Determine the (x, y) coordinate at the center of the cell enclosing the given text.  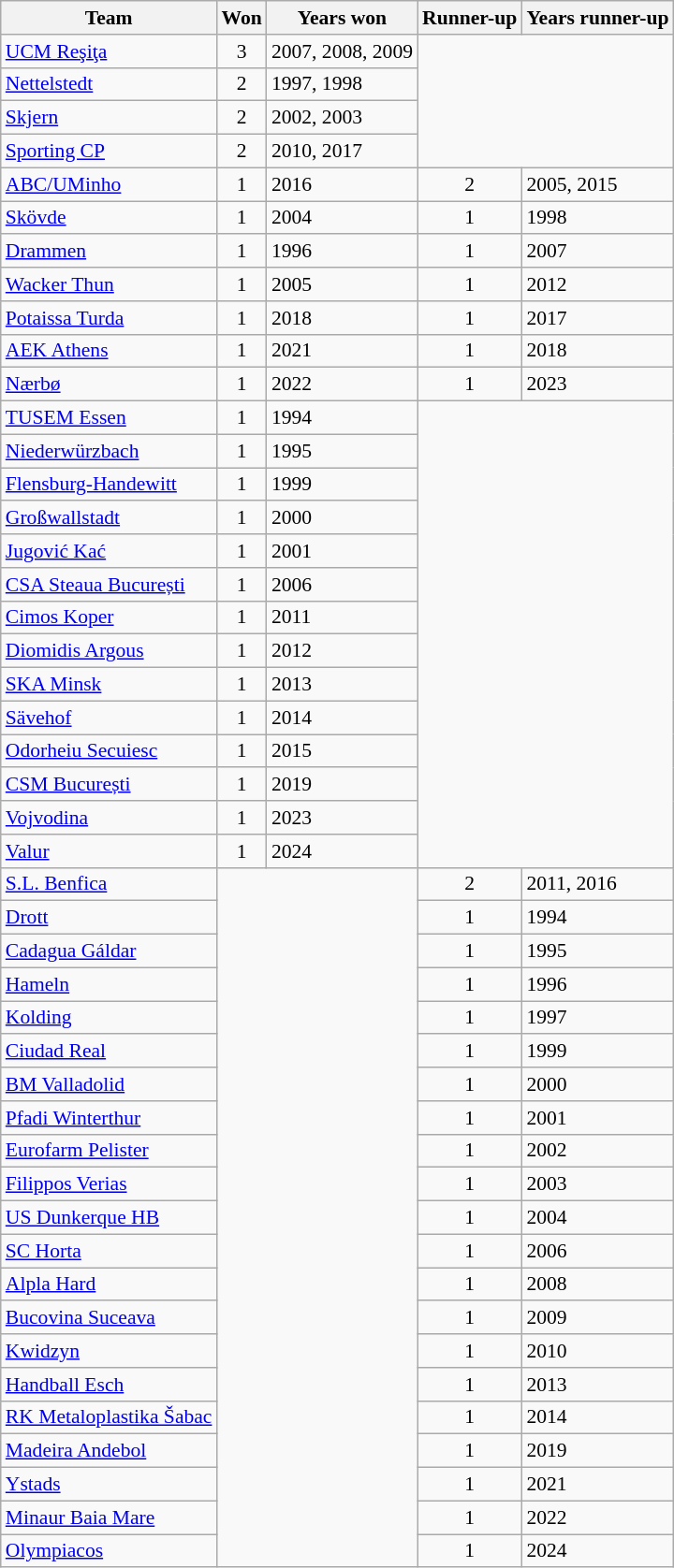
US Dunkerque HB (109, 1218)
2005 (343, 284)
Madeira Andebol (109, 1451)
2007, 2008, 2009 (343, 51)
2016 (343, 184)
2011 (343, 617)
Wacker Thun (109, 284)
Kolding (109, 1018)
BM Valladolid (109, 1084)
Sporting CP (109, 152)
Skjern (109, 118)
Großwallstadt (109, 518)
Runner-up (470, 18)
Team (109, 18)
3 (242, 51)
SKA Minsk (109, 685)
AEK Athens (109, 351)
Kwidzyn (109, 1351)
Filippos Verias (109, 1184)
2005, 2015 (597, 184)
Eurofarm Pelister (109, 1151)
TUSEM Essen (109, 418)
Niederwürzbach (109, 451)
2008 (597, 1285)
Odorheiu Secuiesc (109, 751)
2002 (597, 1151)
Bucovina Suceava (109, 1318)
2017 (597, 318)
2011, 2016 (597, 884)
Minaur Baia Mare (109, 1517)
Diomidis Argous (109, 651)
Potaissa Turda (109, 318)
Cadagua Gáldar (109, 951)
Alpla Hard (109, 1285)
CSA Steaua București (109, 585)
Nærbø (109, 385)
Won (242, 18)
SC Horta (109, 1251)
2010 (597, 1351)
Jugović Kać (109, 551)
Ciudad Real (109, 1052)
RK Metaloplastika Šabac (109, 1417)
Drott (109, 918)
1997, 1998 (343, 84)
Skövde (109, 218)
Pfadi Winterthur (109, 1118)
Nettelstedt (109, 84)
2015 (343, 751)
1997 (597, 1018)
2009 (597, 1318)
ABC/UMinho (109, 184)
Sävehof (109, 718)
Vojvodina (109, 818)
Valur (109, 851)
1998 (597, 218)
S.L. Benfica (109, 884)
Years runner-up (597, 18)
UCM Reşiţa (109, 51)
Cimos Koper (109, 617)
2007 (597, 252)
Years won (343, 18)
Flensburg-Handewitt (109, 485)
2003 (597, 1184)
2010, 2017 (343, 152)
Drammen (109, 252)
Ystads (109, 1485)
CSM București (109, 785)
2002, 2003 (343, 118)
Olympiacos (109, 1551)
Hameln (109, 984)
Handball Esch (109, 1385)
